Detect which cell encompasses the target text, then output its [x, y] center coordinate. 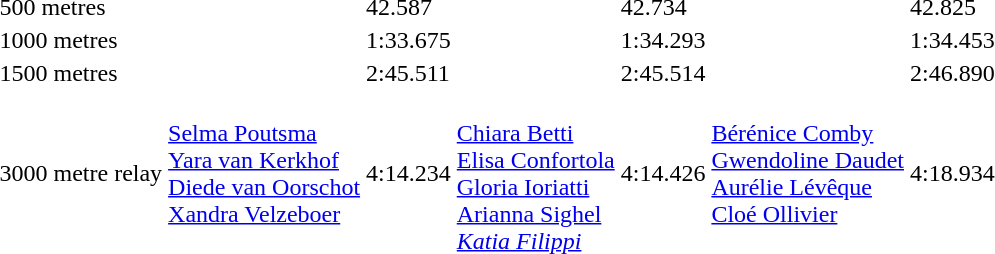
2:45.514 [663, 73]
1:33.675 [409, 40]
2:45.511 [409, 73]
1:34.293 [663, 40]
